Output the (X, Y) coordinate of the center of the cell containing the given text.  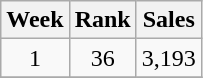
Rank (102, 20)
3,193 (168, 58)
36 (102, 58)
1 (35, 58)
Sales (168, 20)
Week (35, 20)
